Output the (X, Y) coordinate of the center of the cell containing the given text.  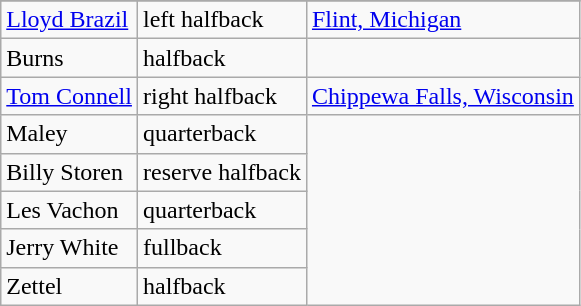
Jerry White (70, 248)
Flint, Michigan (442, 20)
Les Vachon (70, 210)
Chippewa Falls, Wisconsin (442, 96)
Billy Storen (70, 172)
Zettel (70, 286)
Lloyd Brazil (70, 20)
Burns (70, 58)
right halfback (222, 96)
Tom Connell (70, 96)
left halfback (222, 20)
reserve halfback (222, 172)
Maley (70, 134)
fullback (222, 248)
